For the text-containing cell, return its midpoint in [X, Y] coordinate format. 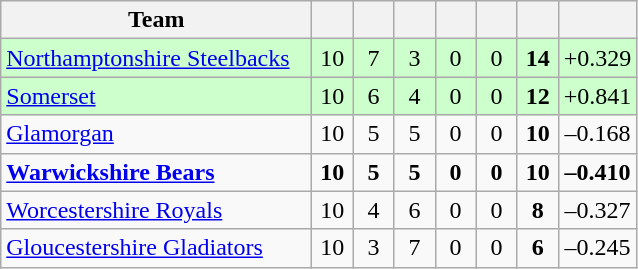
–0.410 [598, 172]
8 [538, 210]
Warwickshire Bears [156, 172]
Glamorgan [156, 134]
–0.327 [598, 210]
Northamptonshire Steelbacks [156, 58]
Somerset [156, 96]
Team [156, 20]
12 [538, 96]
Gloucestershire Gladiators [156, 248]
–0.168 [598, 134]
–0.245 [598, 248]
+0.329 [598, 58]
+0.841 [598, 96]
14 [538, 58]
Worcestershire Royals [156, 210]
